From the cell containing the given text, extract its center point as [X, Y] coordinate. 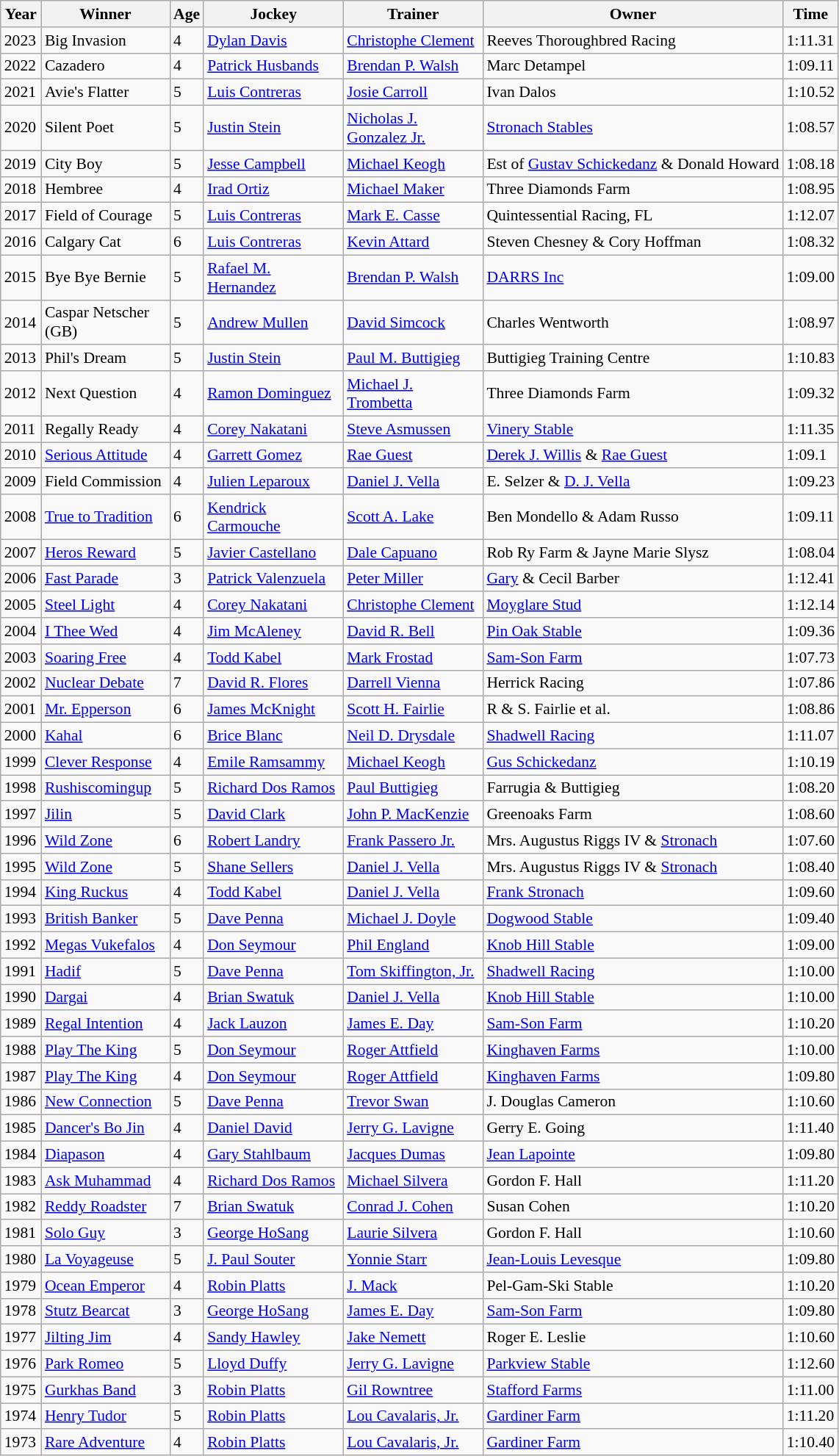
Serious Attitude [106, 455]
Kahal [106, 736]
1:09.1 [811, 455]
1:08.20 [811, 788]
1985 [21, 1128]
Cazadero [106, 66]
Calgary Cat [106, 242]
Avie's Flatter [106, 93]
Rob Ry Farm & Jayne Marie Slysz [633, 552]
1:10.19 [811, 762]
1983 [21, 1181]
1999 [21, 762]
David R. Bell [413, 631]
2023 [21, 40]
1:09.36 [811, 631]
Roger E. Leslie [633, 1338]
J. Paul Souter [273, 1259]
Stafford Farms [633, 1390]
Yonnie Starr [413, 1259]
Bye Bye Bernie [106, 278]
Jean-Louis Levesque [633, 1259]
Ocean Emperor [106, 1286]
I Thee Wed [106, 631]
Jake Nemett [413, 1338]
Farrugia & Buttigieg [633, 788]
Frank Stronach [633, 893]
Hembree [106, 190]
Big Invasion [106, 40]
True to Tradition [106, 517]
Steven Chesney & Cory Hoffman [633, 242]
Peter Miller [413, 579]
Ben Mondello & Adam Russo [633, 517]
1:09.32 [811, 394]
Michael Silvera [413, 1181]
Nicholas J. Gonzalez Jr. [413, 128]
Pel-Gam-Ski Stable [633, 1286]
Phil's Dream [106, 358]
1:08.95 [811, 190]
Lloyd Duffy [273, 1364]
Solo Guy [106, 1233]
1:08.18 [811, 164]
Scott H. Fairlie [413, 710]
1982 [21, 1207]
Charles Wentworth [633, 322]
Greenoaks Farm [633, 815]
1990 [21, 998]
Jacques Dumas [413, 1155]
Trevor Swan [413, 1102]
City Boy [106, 164]
Moyglare Stud [633, 605]
Michael J. Trombetta [413, 394]
Scott A. Lake [413, 517]
R & S. Fairlie et al. [633, 710]
Winner [106, 14]
Gil Rowntree [413, 1390]
Dogwood Stable [633, 919]
Rushiscomingup [106, 788]
Conrad J. Cohen [413, 1207]
Caspar Netscher (GB) [106, 322]
Emile Ramsammy [273, 762]
Gary & Cecil Barber [633, 579]
2003 [21, 657]
Garrett Gomez [273, 455]
Daniel David [273, 1128]
J. Douglas Cameron [633, 1102]
1:08.40 [811, 867]
Jilting Jim [106, 1338]
Neil D. Drysdale [413, 736]
Brice Blanc [273, 736]
Dale Capuano [413, 552]
Paul Buttigieg [413, 788]
Rae Guest [413, 455]
2002 [21, 683]
1:09.60 [811, 893]
Michael J. Doyle [413, 919]
Derek J. Willis & Rae Guest [633, 455]
Gerry E. Going [633, 1128]
1989 [21, 1024]
Trainer [413, 14]
Ask Muhammad [106, 1181]
Mark E. Casse [413, 216]
2012 [21, 394]
1984 [21, 1155]
Rare Adventure [106, 1443]
Robert Landry [273, 840]
1973 [21, 1443]
King Ruckus [106, 893]
Irad Ortiz [273, 190]
1:09.40 [811, 919]
2016 [21, 242]
1:07.86 [811, 683]
2013 [21, 358]
1986 [21, 1102]
Jean Lapointe [633, 1155]
1998 [21, 788]
James McKnight [273, 710]
1979 [21, 1286]
1:12.41 [811, 579]
Steel Light [106, 605]
Herrick Racing [633, 683]
Heros Reward [106, 552]
Dancer's Bo Jin [106, 1128]
1:11.35 [811, 429]
1987 [21, 1076]
1:12.07 [811, 216]
Diapason [106, 1155]
1978 [21, 1311]
1997 [21, 815]
Stronach Stables [633, 128]
Tom Skiffington, Jr. [413, 971]
2009 [21, 482]
2008 [21, 517]
2020 [21, 128]
Phil England [413, 945]
Clever Response [106, 762]
1994 [21, 893]
2019 [21, 164]
2000 [21, 736]
Time [811, 14]
David Simcock [413, 322]
Frank Passero Jr. [413, 840]
La Voyageuse [106, 1259]
Next Question [106, 394]
2018 [21, 190]
Jesse Campbell [273, 164]
2017 [21, 216]
2007 [21, 552]
Hadif [106, 971]
Ivan Dalos [633, 93]
1:10.52 [811, 93]
Kevin Attard [413, 242]
1988 [21, 1050]
Age [187, 14]
Jim McAleney [273, 631]
New Connection [106, 1102]
Shane Sellers [273, 867]
1:12.14 [811, 605]
2005 [21, 605]
Patrick Husbands [273, 66]
1:11.40 [811, 1128]
Year [21, 14]
John P. MacKenzie [413, 815]
1993 [21, 919]
British Banker [106, 919]
Est of Gustav Schickedanz & Donald Howard [633, 164]
Dargai [106, 998]
2004 [21, 631]
Gurkhas Band [106, 1390]
J. Mack [413, 1286]
Megas Vukefalos [106, 945]
1977 [21, 1338]
Susan Cohen [633, 1207]
Gary Stahlbaum [273, 1155]
Buttigieg Training Centre [633, 358]
Josie Carroll [413, 93]
2010 [21, 455]
1:07.60 [811, 840]
1:08.60 [811, 815]
Jockey [273, 14]
Marc Detampel [633, 66]
Darrell Vienna [413, 683]
Pin Oak Stable [633, 631]
Henry Tudor [106, 1416]
Fast Parade [106, 579]
Mr. Epperson [106, 710]
Sandy Hawley [273, 1338]
Kendrick Carmouche [273, 517]
Reeves Thoroughbred Racing [633, 40]
2006 [21, 579]
1:11.31 [811, 40]
1:11.07 [811, 736]
1:08.32 [811, 242]
2001 [21, 710]
Jilin [106, 815]
Mark Frostad [413, 657]
Stutz Bearcat [106, 1311]
Patrick Valenzuela [273, 579]
Quintessential Racing, FL [633, 216]
Jack Lauzon [273, 1024]
Michael Maker [413, 190]
1974 [21, 1416]
Dylan Davis [273, 40]
Parkview Stable [633, 1364]
1980 [21, 1259]
Regally Ready [106, 429]
2021 [21, 93]
1992 [21, 945]
Park Romeo [106, 1364]
Julien Leparoux [273, 482]
1:08.57 [811, 128]
1995 [21, 867]
1991 [21, 971]
David R. Flores [273, 683]
Regal Intention [106, 1024]
1:12.60 [811, 1364]
David Clark [273, 815]
Reddy Roadster [106, 1207]
2015 [21, 278]
Nuclear Debate [106, 683]
Javier Castellano [273, 552]
Ramon Dominguez [273, 394]
Field Commission [106, 482]
2011 [21, 429]
Rafael M. Hernandez [273, 278]
Vinery Stable [633, 429]
1:10.40 [811, 1443]
Gus Schickedanz [633, 762]
1:07.73 [811, 657]
2014 [21, 322]
1:10.83 [811, 358]
1:08.86 [811, 710]
E. Selzer & D. J. Vella [633, 482]
1981 [21, 1233]
1:09.23 [811, 482]
1:11.00 [811, 1390]
Field of Courage [106, 216]
1996 [21, 840]
Andrew Mullen [273, 322]
DARRS Inc [633, 278]
Paul M. Buttigieg [413, 358]
Steve Asmussen [413, 429]
1:08.97 [811, 322]
Owner [633, 14]
1:08.04 [811, 552]
Silent Poet [106, 128]
2022 [21, 66]
Soaring Free [106, 657]
Laurie Silvera [413, 1233]
1975 [21, 1390]
1976 [21, 1364]
